Search for the cell housing the specified text and yield its [X, Y] center coordinate. 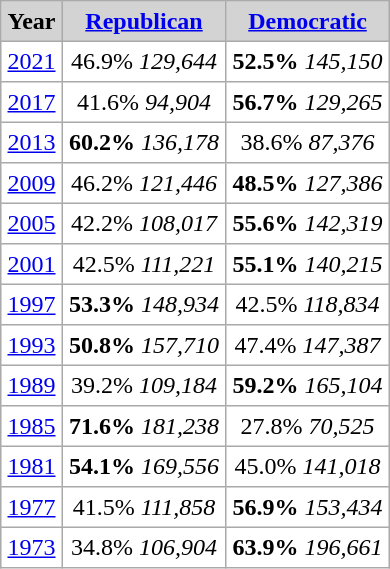
27.8% 70,525 [308, 426]
45.0% 141,018 [308, 466]
42.5% 111,221 [144, 264]
1993 [32, 345]
52.5% 145,150 [308, 61]
53.3% 148,934 [144, 304]
50.8% 157,710 [144, 345]
46.2% 121,446 [144, 183]
56.9% 153,434 [308, 507]
1985 [32, 426]
2021 [32, 61]
1997 [32, 304]
Democratic [308, 21]
47.4% 147,387 [308, 345]
41.5% 111,858 [144, 507]
46.9% 129,644 [144, 61]
55.1% 140,215 [308, 264]
54.1% 169,556 [144, 466]
34.8% 106,904 [144, 547]
48.5% 127,386 [308, 183]
41.6% 94,904 [144, 102]
2009 [32, 183]
42.2% 108,017 [144, 223]
1977 [32, 507]
60.2% 136,178 [144, 142]
42.5% 118,834 [308, 304]
55.6% 142,319 [308, 223]
2005 [32, 223]
1973 [32, 547]
63.9% 196,661 [308, 547]
1989 [32, 385]
1981 [32, 466]
39.2% 109,184 [144, 385]
56.7% 129,265 [308, 102]
2013 [32, 142]
2001 [32, 264]
Republican [144, 21]
38.6% 87,376 [308, 142]
71.6% 181,238 [144, 426]
Year [32, 21]
2017 [32, 102]
59.2% 165,104 [308, 385]
